Provide the [x, y] coordinate of the cell's center where the given text is located.  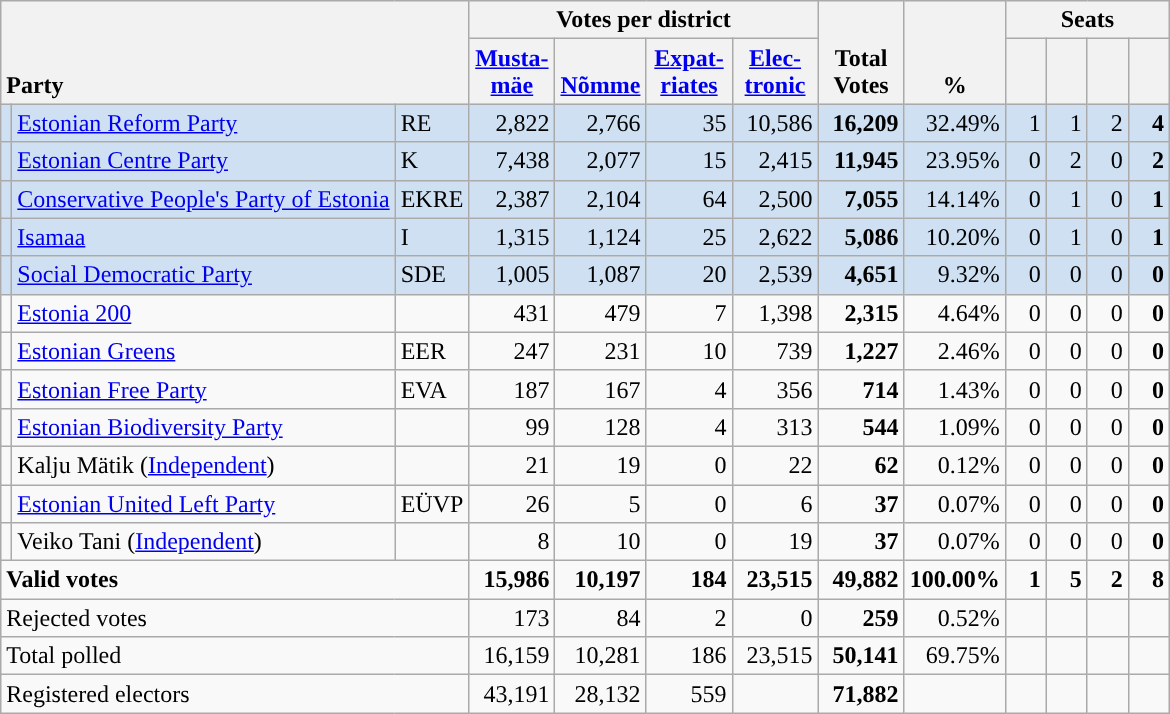
99 [512, 427]
Total polled [235, 656]
1,398 [775, 313]
431 [512, 313]
25 [689, 237]
50,141 [861, 656]
2,539 [775, 275]
15 [689, 161]
Kalju Mätik (Independent) [204, 465]
71,882 [861, 694]
1,315 [512, 237]
184 [689, 580]
64 [689, 199]
7,438 [512, 161]
Expat- riates [689, 72]
544 [861, 427]
10,197 [600, 580]
14.14% [954, 199]
173 [512, 618]
23.95% [954, 161]
1.43% [954, 389]
1,227 [861, 351]
2,104 [600, 199]
22 [775, 465]
16,209 [861, 123]
15,986 [512, 580]
559 [689, 694]
714 [861, 389]
21 [512, 465]
Estonian Centre Party [204, 161]
EKRE [432, 199]
2,500 [775, 199]
2.46% [954, 351]
Total Votes [861, 52]
2,415 [775, 161]
0.52% [954, 618]
Estonian Free Party [204, 389]
Estonian Biodiversity Party [204, 427]
100.00% [954, 580]
128 [600, 427]
6 [775, 503]
2,387 [512, 199]
Valid votes [235, 580]
K [432, 161]
20 [689, 275]
1,087 [600, 275]
Social Democratic Party [204, 275]
EER [432, 351]
7,055 [861, 199]
EVA [432, 389]
16,159 [512, 656]
Isamaa [204, 237]
10,586 [775, 123]
Party [235, 52]
Elec- tronic [775, 72]
Estonian Greens [204, 351]
EÜVP [432, 503]
10.20% [954, 237]
Estonia 200 [204, 313]
187 [512, 389]
259 [861, 618]
Estonian United Left Party [204, 503]
2,766 [600, 123]
186 [689, 656]
1.09% [954, 427]
167 [600, 389]
35 [689, 123]
32.49% [954, 123]
356 [775, 389]
49,882 [861, 580]
2,077 [600, 161]
RE [432, 123]
9.32% [954, 275]
Conservative People's Party of Estonia [204, 199]
7 [689, 313]
2,315 [861, 313]
I [432, 237]
2,622 [775, 237]
0.12% [954, 465]
43,191 [512, 694]
739 [775, 351]
69.75% [954, 656]
1,124 [600, 237]
84 [600, 618]
SDE [432, 275]
Registered electors [235, 694]
4,651 [861, 275]
5,086 [861, 237]
4.64% [954, 313]
28,132 [600, 694]
Seats [1087, 20]
Nõmme [600, 72]
313 [775, 427]
Musta- mäe [512, 72]
1,005 [512, 275]
247 [512, 351]
26 [512, 503]
Veiko Tani (Independent) [204, 542]
Estonian Reform Party [204, 123]
231 [600, 351]
11,945 [861, 161]
% [954, 52]
479 [600, 313]
10,281 [600, 656]
Votes per district [644, 20]
Rejected votes [235, 618]
62 [861, 465]
2,822 [512, 123]
